Identify which cell holds the provided text, then report its (X, Y) central coordinate. 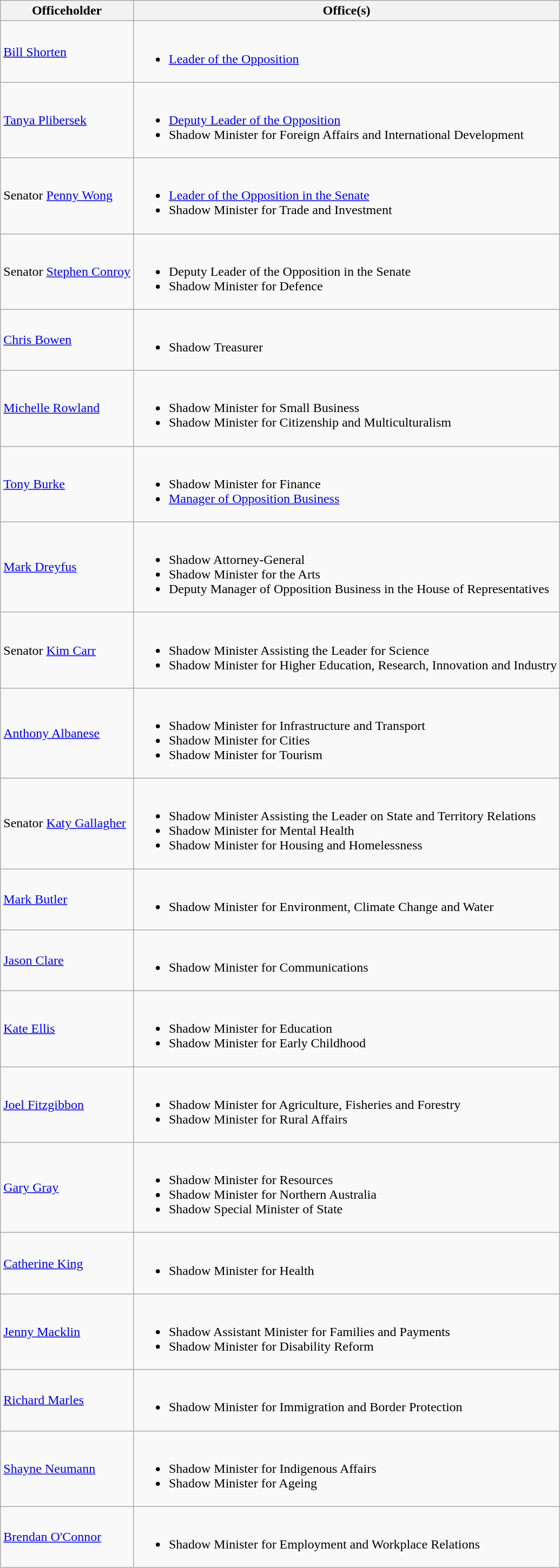
Shadow Attorney-GeneralShadow Minister for the ArtsDeputy Manager of Opposition Business in the House of Representatives (346, 567)
Catherine King (67, 1263)
Shadow Minister for EducationShadow Minister for Early Childhood (346, 1029)
Jason Clare (67, 960)
Tony Burke (67, 484)
Kate Ellis (67, 1029)
Mark Dreyfus (67, 567)
Shadow Minister for Indigenous AffairsShadow Minister for Ageing (346, 1469)
Shadow Minister for Immigration and Border Protection (346, 1400)
Gary Gray (67, 1187)
Leader of the Opposition (346, 52)
Leader of the Opposition in the SenateShadow Minister for Trade and Investment (346, 196)
Shadow Minister for FinanceManager of Opposition Business (346, 484)
Shadow Minister for Infrastructure and TransportShadow Minister for CitiesShadow Minister for Tourism (346, 733)
Shadow Minister Assisting the Leader for ScienceShadow Minister for Higher Education, Research, Innovation and Industry (346, 650)
Officeholder (67, 11)
Richard Marles (67, 1400)
Tanya Plibersek (67, 120)
Office(s) (346, 11)
Deputy Leader of the OppositionShadow Minister for Foreign Affairs and International Development (346, 120)
Brendan O'Connor (67, 1537)
Shadow Minister for Small BusinessShadow Minister for Citizenship and Multiculturalism (346, 408)
Senator Kim Carr (67, 650)
Bill Shorten (67, 52)
Shadow Assistant Minister for Families and PaymentsShadow Minister for Disability Reform (346, 1332)
Shadow Minister for Agriculture, Fisheries and ForestryShadow Minister for Rural Affairs (346, 1105)
Anthony Albanese (67, 733)
Shadow Treasurer (346, 340)
Joel Fitzgibbon (67, 1105)
Shadow Minister for Health (346, 1263)
Senator Penny Wong (67, 196)
Michelle Rowland (67, 408)
Shadow Minister for Communications (346, 960)
Shadow Minister Assisting the Leader on State and Territory RelationsShadow Minister for Mental HealthShadow Minister for Housing and Homelessness (346, 823)
Senator Stephen Conroy (67, 271)
Chris Bowen (67, 340)
Shayne Neumann (67, 1469)
Mark Butler (67, 899)
Shadow Minister for ResourcesShadow Minister for Northern AustraliaShadow Special Minister of State (346, 1187)
Shadow Minister for Environment, Climate Change and Water (346, 899)
Senator Katy Gallagher (67, 823)
Shadow Minister for Employment and Workplace Relations (346, 1537)
Jenny Macklin (67, 1332)
Deputy Leader of the Opposition in the SenateShadow Minister for Defence (346, 271)
